Provide the (x, y) coordinate of the cell's center where the given text is located.  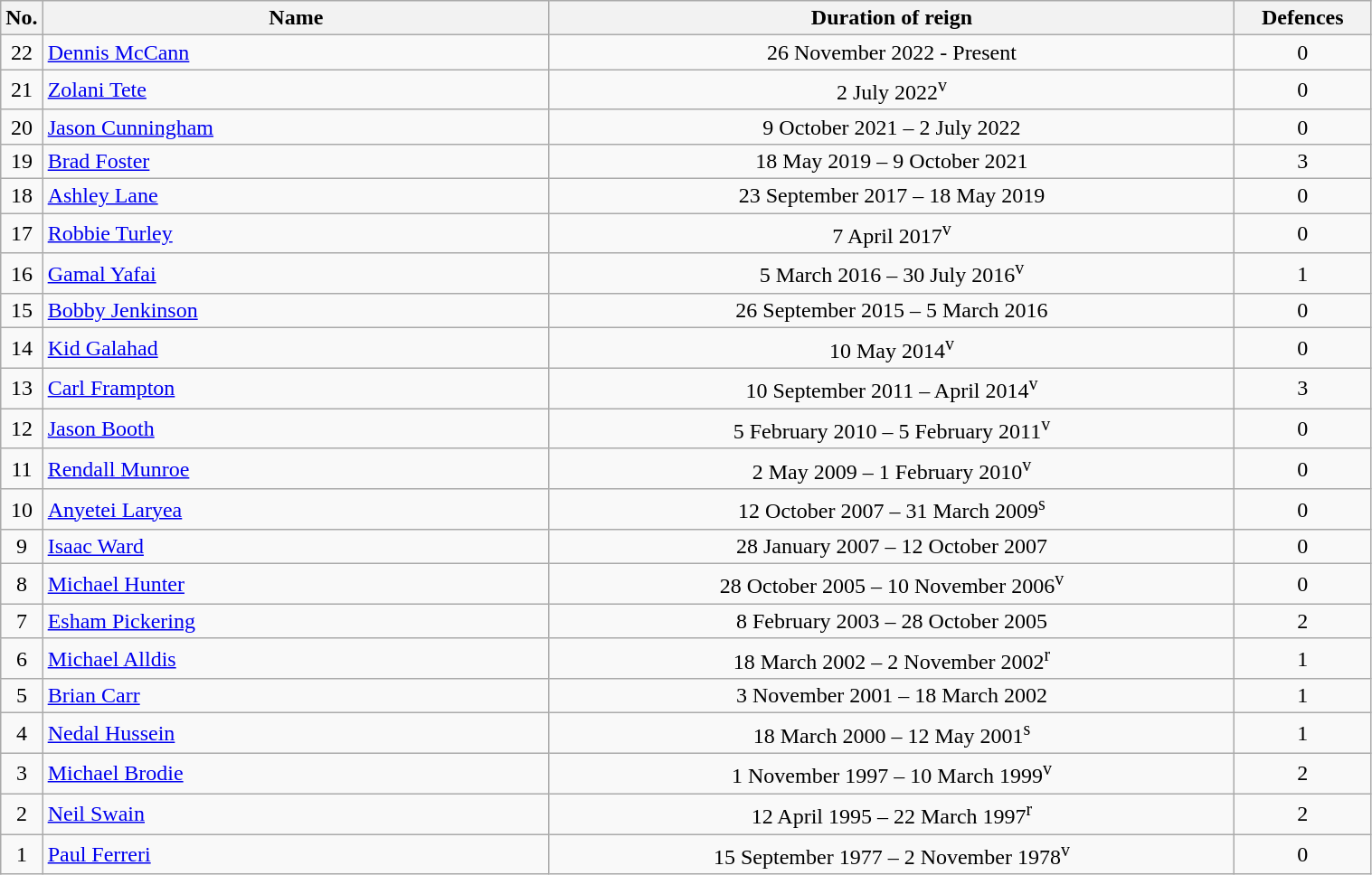
Isaac Ward (296, 547)
Brian Carr (296, 696)
Paul Ferreri (296, 855)
Anyetei Laryea (296, 510)
Name (296, 18)
Gamal Yafai (296, 273)
9 (22, 547)
10 May 2014v (892, 349)
Carl Frampton (296, 389)
8 (22, 584)
Jason Cunningham (296, 127)
7 (22, 621)
Robbie Turley (296, 233)
21 (22, 90)
Esham Pickering (296, 621)
17 (22, 233)
Rendall Munroe (296, 468)
No. (22, 18)
15 (22, 311)
13 (22, 389)
10 September 2011 – April 2014v (892, 389)
18 (22, 196)
Kid Galahad (296, 349)
22 (22, 52)
28 January 2007 – 12 October 2007 (892, 547)
Brad Foster (296, 161)
Neil Swain (296, 814)
Duration of reign (892, 18)
5 February 2010 – 5 February 2011v (892, 428)
23 September 2017 – 18 May 2019 (892, 196)
1 November 1997 – 10 March 1999v (892, 774)
20 (22, 127)
15 September 1977 – 2 November 1978v (892, 855)
9 October 2021 – 2 July 2022 (892, 127)
12 October 2007 – 31 March 2009s (892, 510)
2 May 2009 – 1 February 2010v (892, 468)
19 (22, 161)
12 (22, 428)
Bobby Jenkinson (296, 311)
8 February 2003 – 28 October 2005 (892, 621)
Nedal Hussein (296, 734)
5 March 2016 – 30 July 2016v (892, 273)
11 (22, 468)
2 July 2022v (892, 90)
18 March 2000 – 12 May 2001s (892, 734)
18 March 2002 – 2 November 2002r (892, 658)
5 (22, 696)
26 November 2022 - Present (892, 52)
3 November 2001 – 18 March 2002 (892, 696)
16 (22, 273)
Dennis McCann (296, 52)
18 May 2019 – 9 October 2021 (892, 161)
Defences (1303, 18)
4 (22, 734)
14 (22, 349)
Ashley Lane (296, 196)
12 April 1995 – 22 March 1997r (892, 814)
7 April 2017v (892, 233)
26 September 2015 – 5 March 2016 (892, 311)
Michael Hunter (296, 584)
6 (22, 658)
Michael Brodie (296, 774)
Zolani Tete (296, 90)
10 (22, 510)
28 October 2005 – 10 November 2006v (892, 584)
Jason Booth (296, 428)
Michael Alldis (296, 658)
